Provide the [x, y] coordinate of the cell's center where the given text is located.  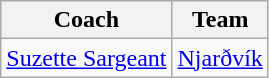
Team [220, 20]
Suzette Sargeant [86, 58]
Coach [86, 20]
Njarðvík [220, 58]
